Return (X, Y) of the center of cell containing provided text 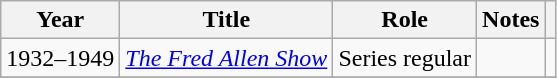
Title (226, 20)
Notes (511, 20)
Year (60, 20)
Series regular (405, 58)
The Fred Allen Show (226, 58)
Role (405, 20)
1932–1949 (60, 58)
